Detect which cell encompasses the target text, then output its (x, y) center coordinate. 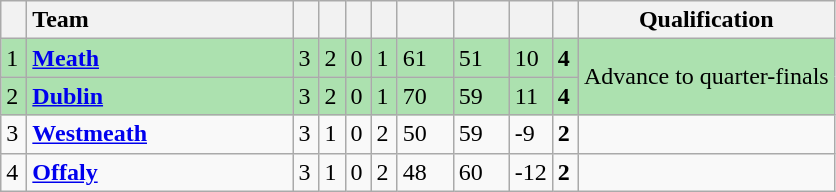
Offaly (160, 172)
70 (425, 96)
60 (481, 172)
-9 (530, 134)
11 (530, 96)
Advance to quarter-finals (706, 77)
Dublin (160, 96)
-12 (530, 172)
51 (481, 58)
Qualification (706, 20)
10 (530, 58)
Westmeath (160, 134)
50 (425, 134)
Team (160, 20)
61 (425, 58)
Meath (160, 58)
48 (425, 172)
